Determine the [x, y] coordinate at the center of the cell enclosing the given text.  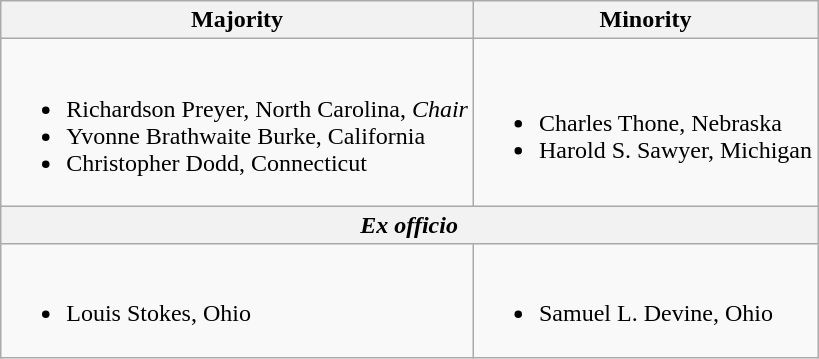
Richardson Preyer, North Carolina, ChairYvonne Brathwaite Burke, CaliforniaChristopher Dodd, Connecticut [238, 122]
Minority [645, 20]
Majority [238, 20]
Samuel L. Devine, Ohio [645, 300]
Ex officio [410, 225]
Charles Thone, NebraskaHarold S. Sawyer, Michigan [645, 122]
Louis Stokes, Ohio [238, 300]
